Locate the cell with the specified text and output its [x, y] center coordinate. 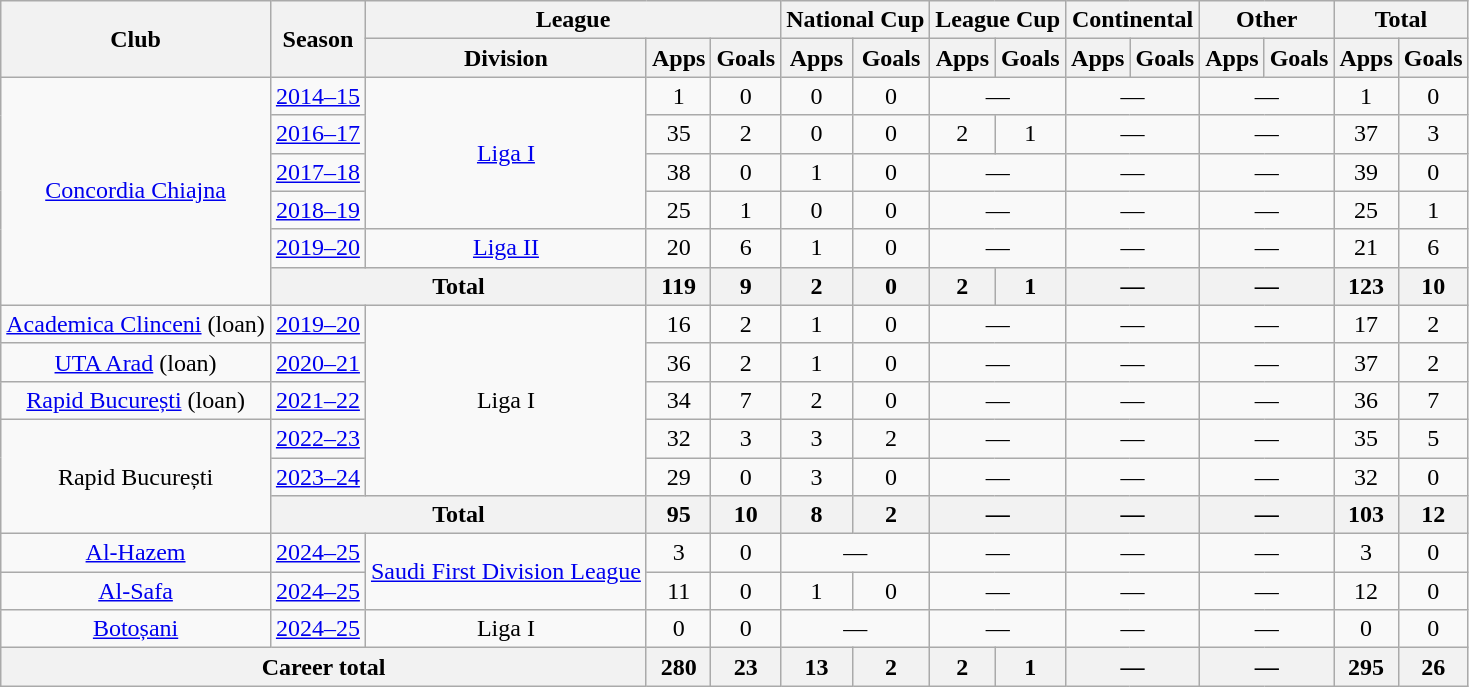
95 [678, 515]
League Cup [998, 20]
23 [746, 667]
Concordia Chiajna [136, 191]
Rapid București [136, 476]
2022–23 [318, 438]
Continental [1133, 20]
Botoșani [136, 629]
11 [678, 591]
League [572, 20]
38 [678, 172]
5 [1433, 438]
2016–17 [318, 134]
119 [678, 286]
Season [318, 39]
Saudi First Division League [506, 572]
Rapid București (loan) [136, 400]
295 [1366, 667]
21 [1366, 248]
UTA Arad (loan) [136, 362]
2021–22 [318, 400]
8 [817, 515]
2018–19 [318, 210]
2017–18 [318, 172]
Career total [324, 667]
17 [1366, 324]
Club [136, 39]
National Cup [856, 20]
Liga II [506, 248]
16 [678, 324]
34 [678, 400]
9 [746, 286]
26 [1433, 667]
39 [1366, 172]
20 [678, 248]
Division [506, 58]
13 [817, 667]
280 [678, 667]
2014–15 [318, 96]
Al-Hazem [136, 553]
Academica Clinceni (loan) [136, 324]
2023–24 [318, 477]
103 [1366, 515]
29 [678, 477]
Al-Safa [136, 591]
123 [1366, 286]
Other [1267, 20]
2020–21 [318, 362]
